Search for the cell housing the specified text and yield its [x, y] center coordinate. 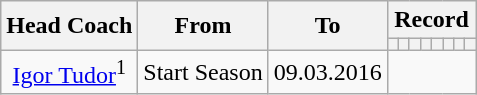
To [328, 26]
Head Coach [70, 26]
Igor Tudor1 [70, 72]
09.03.2016 [328, 72]
From [203, 26]
Start Season [203, 72]
Record [431, 20]
